From the cell containing the given text, extract its center point as (X, Y) coordinate. 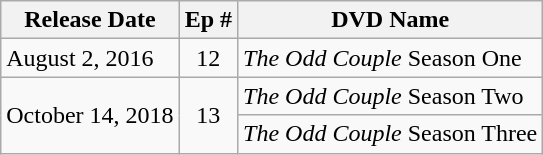
DVD Name (390, 20)
August 2, 2016 (90, 58)
12 (208, 58)
Release Date (90, 20)
The Odd Couple Season Three (390, 134)
The Odd Couple Season Two (390, 96)
The Odd Couple Season One (390, 58)
October 14, 2018 (90, 115)
Ep # (208, 20)
13 (208, 115)
